Find where the given text appears and provide that cell's center as (x, y) coordinate. 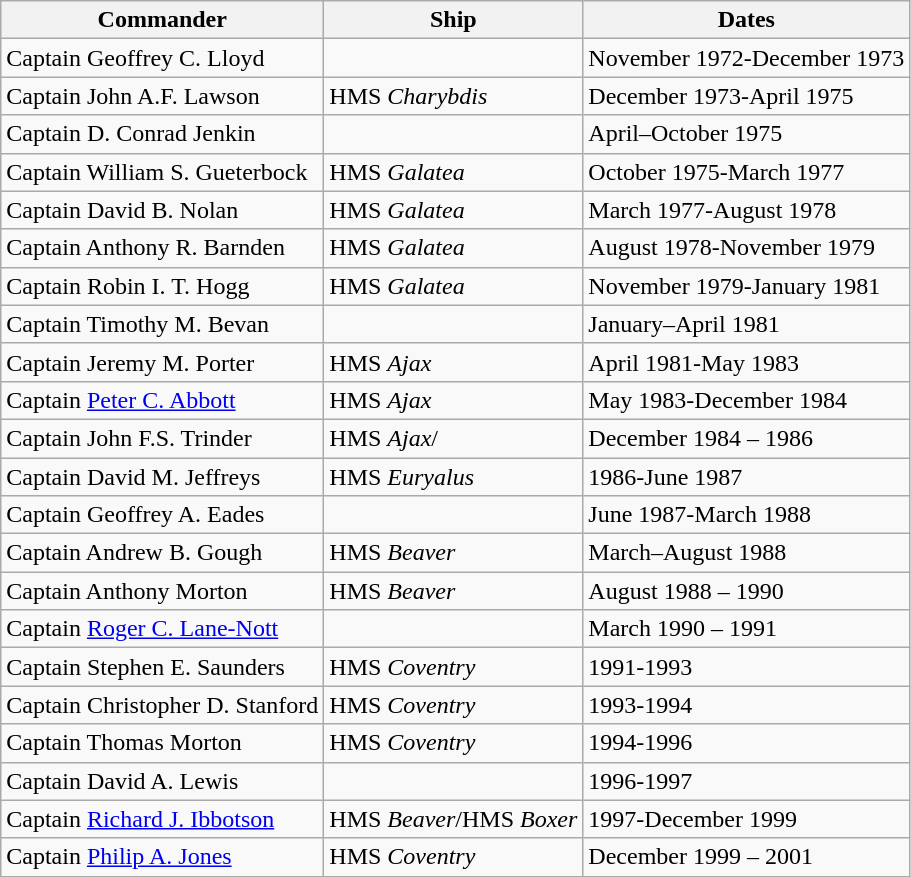
Dates (746, 20)
Captain Anthony R. Barnden (162, 248)
April 1981-May 1983 (746, 362)
Commander (162, 20)
June 1987-March 1988 (746, 515)
Captain Christopher D. Stanford (162, 705)
April–October 1975 (746, 134)
Captain Jeremy M. Porter (162, 362)
Captain David A. Lewis (162, 781)
Captain Peter C. Abbott (162, 400)
October 1975-March 1977 (746, 172)
January–April 1981 (746, 324)
November 1972-December 1973 (746, 58)
HMS Euryalus (454, 477)
December 1984 – 1986 (746, 438)
HMS Ajax/ (454, 438)
August 1988 – 1990 (746, 591)
Captain Robin I. T. Hogg (162, 286)
Captain Stephen E. Saunders (162, 667)
Captain David M. Jeffreys (162, 477)
1996-1997 (746, 781)
1994-1996 (746, 743)
Captain D. Conrad Jenkin (162, 134)
Ship (454, 20)
1986-June 1987 (746, 477)
Captain Richard J. Ibbotson (162, 819)
November 1979-January 1981 (746, 286)
December 1973-April 1975 (746, 96)
1997-December 1999 (746, 819)
1993-1994 (746, 705)
Captain Philip A. Jones (162, 857)
March 1990 – 1991 (746, 629)
May 1983-December 1984 (746, 400)
Captain John A.F. Lawson (162, 96)
Captain Geoffrey A. Eades (162, 515)
August 1978-November 1979 (746, 248)
Captain John F.S. Trinder (162, 438)
Captain Geoffrey C. Lloyd (162, 58)
HMS Charybdis (454, 96)
HMS Beaver/HMS Boxer (454, 819)
Captain Thomas Morton (162, 743)
December 1999 – 2001 (746, 857)
Captain David B. Nolan (162, 210)
March–August 1988 (746, 553)
Captain Anthony Morton (162, 591)
Captain William S. Gueterbock (162, 172)
March 1977-August 1978 (746, 210)
Captain Roger C. Lane-Nott (162, 629)
Captain Andrew B. Gough (162, 553)
Captain Timothy M. Bevan (162, 324)
1991-1993 (746, 667)
